Locate the cell with the specified text and output its (X, Y) center coordinate. 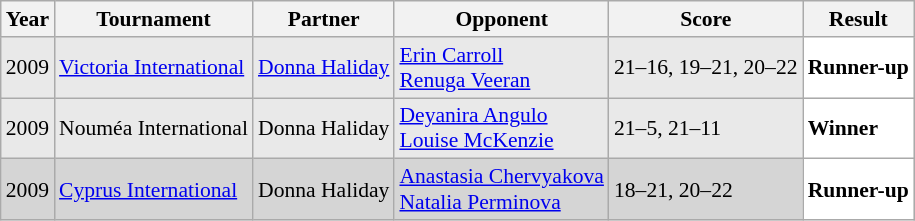
Score (706, 19)
21–16, 19–21, 20–22 (706, 68)
Result (858, 19)
Partner (324, 19)
Nouméa International (154, 128)
21–5, 21–11 (706, 128)
Victoria International (154, 68)
Cyprus International (154, 190)
Tournament (154, 19)
Opponent (502, 19)
Erin Carroll Renuga Veeran (502, 68)
18–21, 20–22 (706, 190)
Year (28, 19)
Anastasia Chervyakova Natalia Perminova (502, 190)
Winner (858, 128)
Deyanira Angulo Louise McKenzie (502, 128)
